Locate the cell with the specified text and output its [x, y] center coordinate. 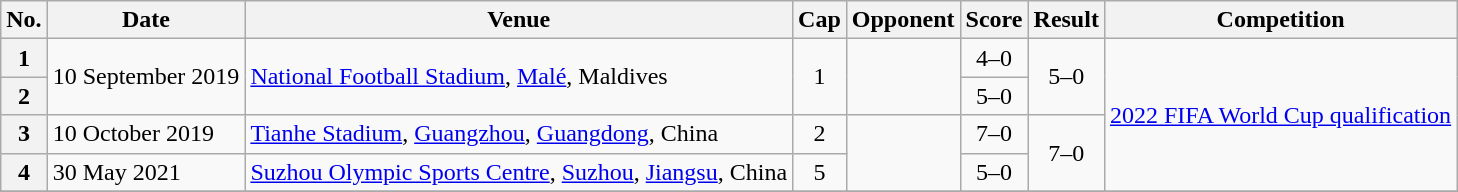
3 [24, 134]
Cap [820, 20]
10 October 2019 [146, 134]
Score [994, 20]
Competition [1280, 20]
Result [1066, 20]
30 May 2021 [146, 172]
4–0 [994, 58]
Opponent [903, 20]
Venue [519, 20]
10 September 2019 [146, 77]
5 [820, 172]
Tianhe Stadium, Guangzhou, Guangdong, China [519, 134]
Date [146, 20]
National Football Stadium, Malé, Maldives [519, 77]
2022 FIFA World Cup qualification [1280, 115]
Suzhou Olympic Sports Centre, Suzhou, Jiangsu, China [519, 172]
4 [24, 172]
No. [24, 20]
